Capture the cell that displays the provided text and extract its [x, y] central coordinate. 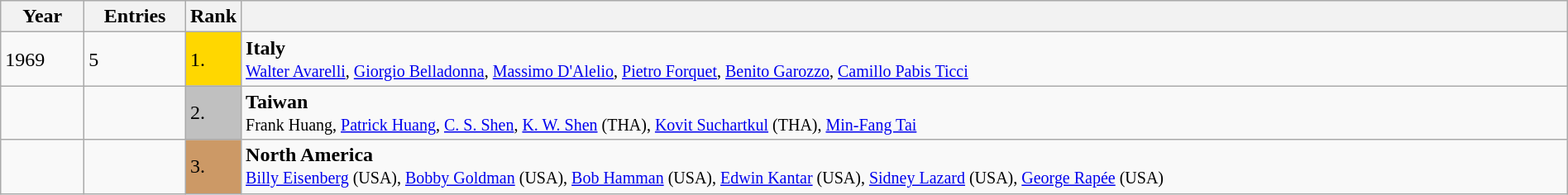
Rank [213, 17]
TaiwanFrank Huang, Patrick Huang, C. S. Shen, K. W. Shen (THA), Kovit Suchartkul (THA), Min-Fang Tai [905, 112]
3. [213, 167]
ItalyWalter Avarelli, Giorgio Belladonna, Massimo D'Alelio, Pietro Forquet, Benito Garozzo, Camillo Pabis Ticci [905, 59]
North AmericaBilly Eisenberg (USA), Bobby Goldman (USA), Bob Hamman (USA), Edwin Kantar (USA), Sidney Lazard (USA), George Rapée (USA) [905, 167]
1. [213, 59]
1969 [43, 59]
Entries [136, 17]
5 [136, 59]
Year [43, 17]
2. [213, 112]
